Determine the (X, Y) coordinate at the center of the cell enclosing the given text.  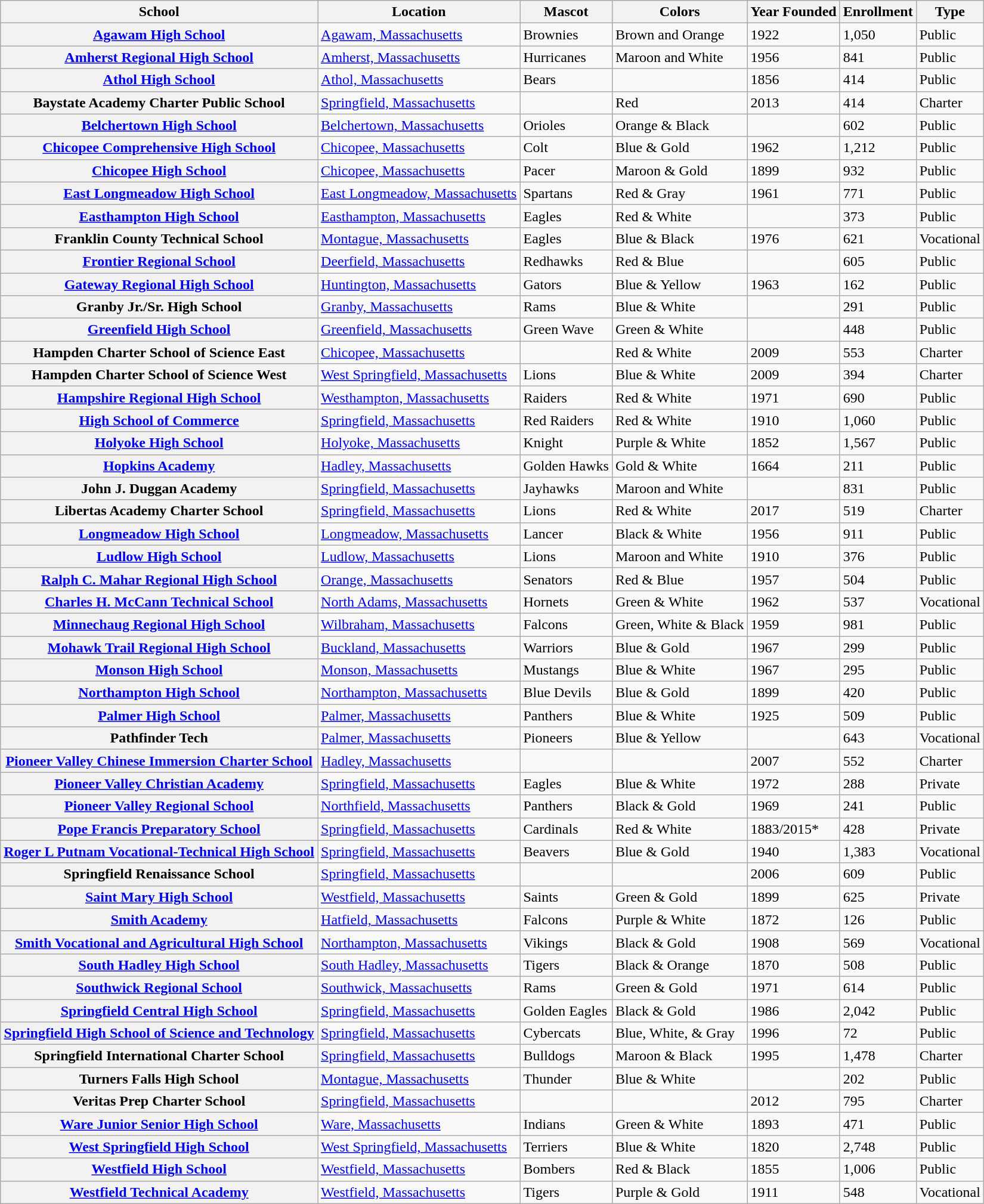
504 (878, 579)
Cybercats (566, 1033)
2,042 (878, 1011)
Granby Jr./Sr. High School (159, 307)
Colors (680, 12)
Charles H. McCann Technical School (159, 602)
126 (878, 920)
Springfield Central High School (159, 1011)
Golden Eagles (566, 1011)
420 (878, 693)
Vikings (566, 942)
609 (878, 874)
299 (878, 647)
East Longmeadow High School (159, 193)
Springfield High School of Science and Technology (159, 1033)
1,050 (878, 35)
Blue & Black (680, 239)
Westhampton, Massachusetts (419, 398)
1852 (793, 443)
Warriors (566, 647)
West Springfield High School (159, 1147)
Thunder (566, 1079)
690 (878, 398)
Hopkins Academy (159, 466)
1820 (793, 1147)
Maroon & Gold (680, 171)
Hurricanes (566, 57)
2017 (793, 511)
448 (878, 330)
Granby, Massachusetts (419, 307)
291 (878, 307)
Hampshire Regional High School (159, 398)
1,383 (878, 852)
Enrollment (878, 12)
1969 (793, 806)
Mustangs (566, 670)
Knight (566, 443)
Agawam High School (159, 35)
John J. Duggan Academy (159, 488)
2013 (793, 103)
Easthampton High School (159, 216)
Agawam, Massachusetts (419, 35)
288 (878, 784)
Athol, Massachusetts (419, 80)
Pacer (566, 171)
Red Raiders (566, 420)
Veritas Prep Charter School (159, 1101)
Type (949, 12)
Hampden Charter School of Science East (159, 352)
841 (878, 57)
Palmer High School (159, 716)
Southwick Regional School (159, 988)
1957 (793, 579)
471 (878, 1124)
Senators (566, 579)
1856 (793, 80)
Longmeadow High School (159, 534)
Westfield Technical Academy (159, 1192)
Raiders (566, 398)
Baystate Academy Charter Public School (159, 103)
Chicopee Comprehensive High School (159, 148)
1872 (793, 920)
Green, White & Black (680, 624)
428 (878, 829)
Ludlow, Massachusetts (419, 556)
Black & Orange (680, 965)
Orange & Black (680, 125)
1996 (793, 1033)
2007 (793, 761)
Blue, White, & Gray (680, 1033)
Deerfield, Massachusetts (419, 261)
Easthampton, Massachusetts (419, 216)
1664 (793, 466)
Buckland, Massachusetts (419, 647)
Pioneer Valley Chinese Immersion Charter School (159, 761)
162 (878, 284)
Amherst Regional High School (159, 57)
1972 (793, 784)
Gators (566, 284)
Mascot (566, 12)
394 (878, 375)
Gateway Regional High School (159, 284)
Chicopee High School (159, 171)
Turners Falls High School (159, 1079)
1,006 (878, 1169)
1893 (793, 1124)
831 (878, 488)
Springfield International Charter School (159, 1056)
Northampton High School (159, 693)
1976 (793, 239)
Smith Vocational and Agricultural High School (159, 942)
1961 (793, 193)
911 (878, 534)
School (159, 12)
376 (878, 556)
Hampden Charter School of Science West (159, 375)
981 (878, 624)
Brownies (566, 35)
Cardinals (566, 829)
High School of Commerce (159, 420)
Red (680, 103)
509 (878, 716)
Bulldogs (566, 1056)
Bears (566, 80)
569 (878, 942)
Green Wave (566, 330)
Blue Devils (566, 693)
Pathfinder Tech (159, 738)
Minnechaug Regional High School (159, 624)
Southwick, Massachusetts (419, 988)
Location (419, 12)
Libertas Academy Charter School (159, 511)
Wilbraham, Massachusetts (419, 624)
1,060 (878, 420)
Orioles (566, 125)
1940 (793, 852)
Pioneer Valley Christian Academy (159, 784)
202 (878, 1079)
Beavers (566, 852)
2006 (793, 874)
241 (878, 806)
1995 (793, 1056)
548 (878, 1192)
Belchertown, Massachusetts (419, 125)
Greenfield High School (159, 330)
1963 (793, 284)
508 (878, 965)
Westfield High School (159, 1169)
Purple & Gold (680, 1192)
1922 (793, 35)
Red & Black (680, 1169)
795 (878, 1101)
South Hadley, Massachusetts (419, 965)
Longmeadow, Massachusetts (419, 534)
614 (878, 988)
East Longmeadow, Massachusetts (419, 193)
Maroon & Black (680, 1056)
211 (878, 466)
Athol High School (159, 80)
Hatfield, Massachusetts (419, 920)
72 (878, 1033)
Brown and Orange (680, 35)
Pioneers (566, 738)
Ludlow High School (159, 556)
Year Founded (793, 12)
Bombers (566, 1169)
Orange, Massachusetts (419, 579)
2012 (793, 1101)
Jayhawks (566, 488)
771 (878, 193)
South Hadley High School (159, 965)
Monson High School (159, 670)
1908 (793, 942)
Pope Francis Preparatory School (159, 829)
Frontier Regional School (159, 261)
932 (878, 171)
Ware Junior Senior High School (159, 1124)
Gold & White (680, 466)
Holyoke High School (159, 443)
Ralph C. Mahar Regional High School (159, 579)
621 (878, 239)
Greenfield, Massachusetts (419, 330)
Belchertown High School (159, 125)
Spartans (566, 193)
1883/2015* (793, 829)
Indians (566, 1124)
1,478 (878, 1056)
Black & White (680, 534)
Red & Gray (680, 193)
Monson, Massachusetts (419, 670)
North Adams, Massachusetts (419, 602)
Redhawks (566, 261)
1855 (793, 1169)
602 (878, 125)
Saint Mary High School (159, 897)
519 (878, 511)
2,748 (878, 1147)
1986 (793, 1011)
1959 (793, 624)
Ware, Massachusetts (419, 1124)
Pioneer Valley Regional School (159, 806)
625 (878, 897)
295 (878, 670)
Saints (566, 897)
537 (878, 602)
Springfield Renaissance School (159, 874)
1870 (793, 965)
1,567 (878, 443)
Lancer (566, 534)
Roger L Putnam Vocational-Technical High School (159, 852)
1911 (793, 1192)
605 (878, 261)
Amherst, Massachusetts (419, 57)
Huntington, Massachusetts (419, 284)
643 (878, 738)
553 (878, 352)
Franklin County Technical School (159, 239)
Smith Academy (159, 920)
1,212 (878, 148)
Golden Hawks (566, 466)
Northfield, Massachusetts (419, 806)
Colt (566, 148)
373 (878, 216)
Terriers (566, 1147)
Hornets (566, 602)
552 (878, 761)
1925 (793, 716)
Mohawk Trail Regional High School (159, 647)
Holyoke, Massachusetts (419, 443)
